Return [X, Y] of the center of cell containing provided text 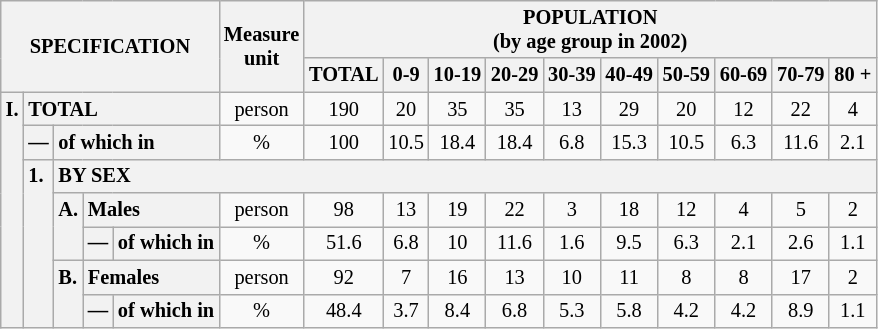
Males [151, 210]
POPULATION (by age group in 2002) [590, 29]
5.3 [572, 311]
5.8 [628, 311]
B. [68, 294]
51.6 [344, 243]
98 [344, 210]
0-9 [406, 75]
1.6 [572, 243]
19 [458, 210]
I. [12, 210]
17 [800, 277]
10-19 [458, 75]
7 [406, 277]
8.9 [800, 311]
70-79 [800, 75]
30-39 [572, 75]
190 [344, 109]
3.7 [406, 311]
40-49 [628, 75]
29 [628, 109]
BY SEX [466, 176]
11 [628, 277]
48.4 [344, 311]
16 [458, 277]
SPECIFICATION [110, 46]
100 [344, 142]
50-59 [686, 75]
9.5 [628, 243]
60-69 [744, 75]
Females [151, 277]
3 [572, 210]
15.3 [628, 142]
92 [344, 277]
5 [800, 210]
80 + [852, 75]
2.6 [800, 243]
8.4 [458, 311]
20-29 [514, 75]
A. [68, 226]
18 [628, 210]
Measure unit [262, 46]
1. [38, 243]
